Provide the [x, y] coordinate of the cell's center where the given text is located.  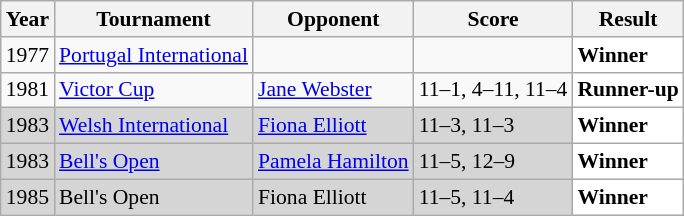
Jane Webster [334, 90]
1981 [28, 90]
Tournament [154, 19]
Opponent [334, 19]
Score [494, 19]
Victor Cup [154, 90]
1977 [28, 55]
Runner-up [628, 90]
Result [628, 19]
1985 [28, 197]
11–1, 4–11, 11–4 [494, 90]
Year [28, 19]
Pamela Hamilton [334, 162]
11–5, 11–4 [494, 197]
Welsh International [154, 126]
Portugal International [154, 55]
11–3, 11–3 [494, 126]
11–5, 12–9 [494, 162]
